Locate the cell with the specified text and output its [X, Y] center coordinate. 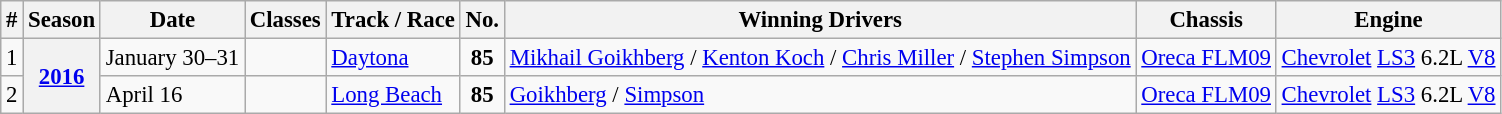
Date [172, 20]
Goikhberg / Simpson [820, 95]
2016 [62, 76]
Season [62, 20]
No. [482, 20]
January 30–31 [172, 58]
# [12, 20]
Engine [1388, 20]
Chassis [1206, 20]
Classes [286, 20]
April 16 [172, 95]
2 [12, 95]
Winning Drivers [820, 20]
Mikhail Goikhberg / Kenton Koch / Chris Miller / Stephen Simpson [820, 58]
Track / Race [393, 20]
Long Beach [393, 95]
1 [12, 58]
Daytona [393, 58]
